Determine the (X, Y) coordinate at the center of the cell enclosing the given text.  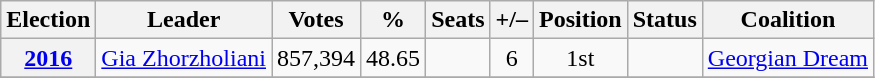
Georgian Dream (788, 58)
2016 (48, 58)
Leader (184, 20)
% (394, 20)
Votes (316, 20)
1st (580, 58)
6 (512, 58)
Status (664, 20)
+/– (512, 20)
Position (580, 20)
Election (48, 20)
Gia Zhorzholiani (184, 58)
857,394 (316, 58)
Seats (458, 20)
Coalition (788, 20)
48.65 (394, 58)
